Return (X, Y) of the center of cell containing provided text 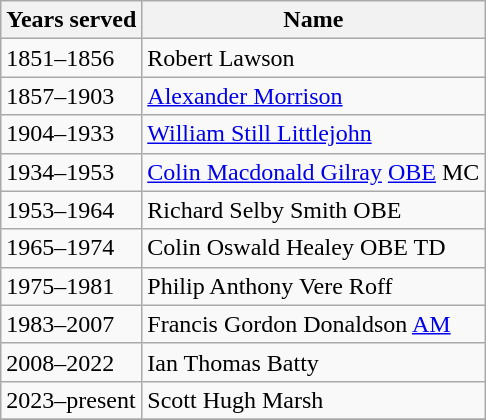
1975–1981 (72, 286)
1851–1856 (72, 58)
Colin Macdonald Gilray OBE MC (314, 172)
2008–2022 (72, 362)
1965–1974 (72, 248)
2023–present (72, 400)
Richard Selby Smith OBE (314, 210)
Philip Anthony Vere Roff (314, 286)
Years served (72, 20)
1953–1964 (72, 210)
1934–1953 (72, 172)
Name (314, 20)
1904–1933 (72, 134)
Robert Lawson (314, 58)
1983–2007 (72, 324)
Francis Gordon Donaldson AM (314, 324)
Colin Oswald Healey OBE TD (314, 248)
Scott Hugh Marsh (314, 400)
William Still Littlejohn (314, 134)
Alexander Morrison (314, 96)
1857–1903 (72, 96)
Ian Thomas Batty (314, 362)
